Capture the cell that displays the provided text and extract its (X, Y) central coordinate. 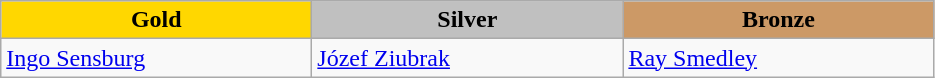
Józef Ziubrak (468, 58)
Gold (156, 20)
Ray Smedley (778, 58)
Silver (468, 20)
Bronze (778, 20)
Ingo Sensburg (156, 58)
